Search for the cell housing the specified text and yield its [x, y] center coordinate. 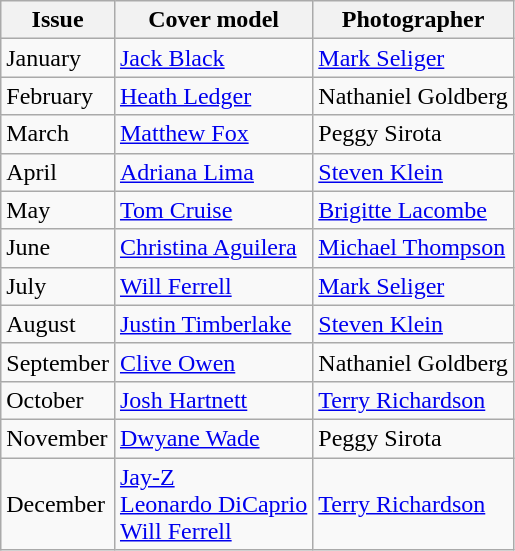
Dwyane Wade [213, 438]
Issue [58, 20]
August [58, 324]
April [58, 172]
September [58, 362]
January [58, 58]
Tom Cruise [213, 210]
Christina Aguilera [213, 248]
Justin Timberlake [213, 324]
Photographer [414, 20]
Michael Thompson [414, 248]
February [58, 96]
Cover model [213, 20]
Josh Hartnett [213, 400]
July [58, 286]
Adriana Lima [213, 172]
October [58, 400]
May [58, 210]
Clive Owen [213, 362]
Matthew Fox [213, 134]
December [58, 504]
Brigitte Lacombe [414, 210]
Jay-ZLeonardo DiCaprioWill Ferrell [213, 504]
Heath Ledger [213, 96]
November [58, 438]
March [58, 134]
Will Ferrell [213, 286]
Jack Black [213, 58]
June [58, 248]
